For the text-containing cell, return its midpoint in [x, y] coordinate format. 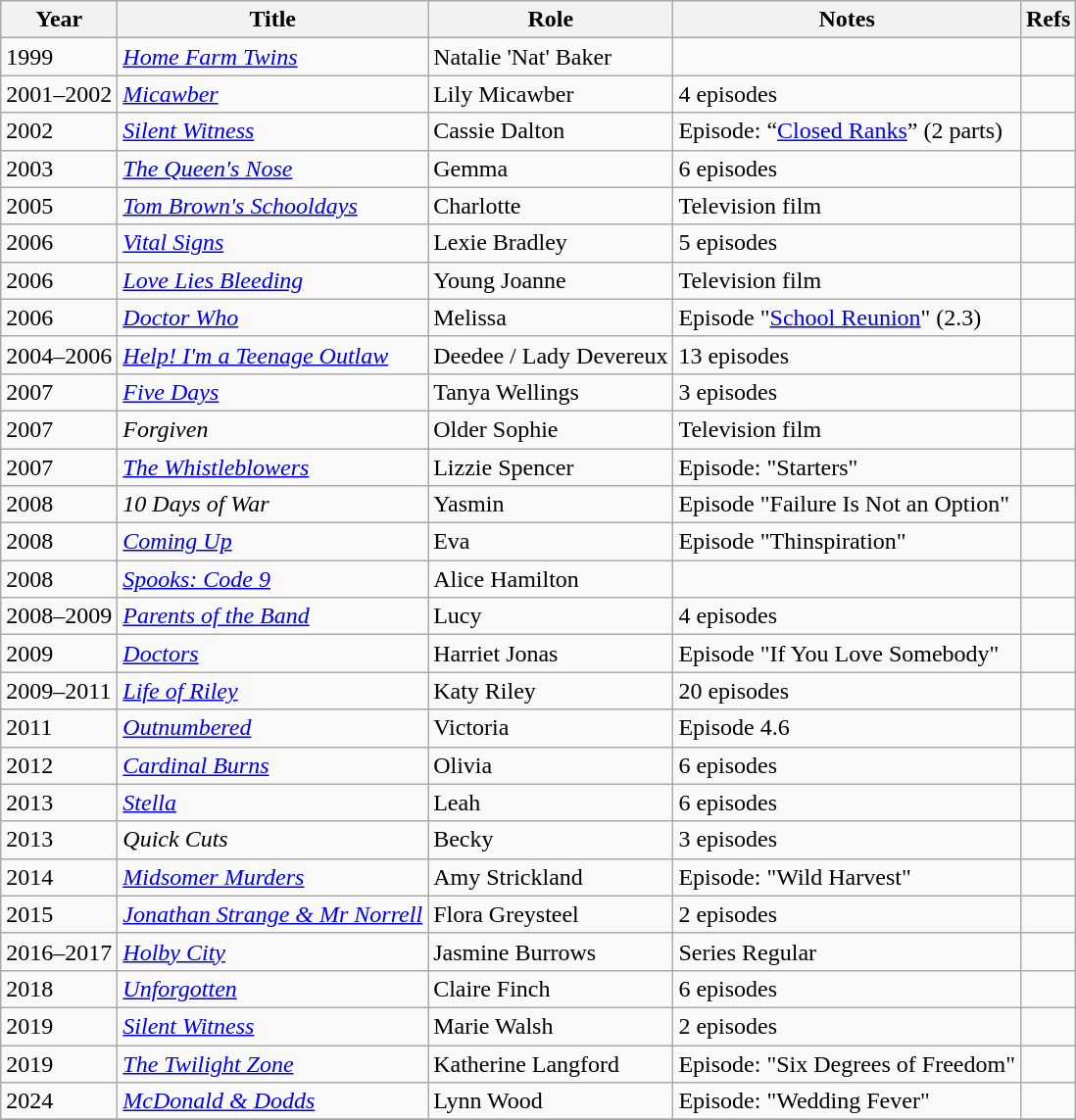
Victoria [551, 728]
Parents of the Band [272, 616]
McDonald & Dodds [272, 1101]
Role [551, 20]
Episode "Failure Is Not an Option" [847, 505]
Flora Greysteel [551, 914]
1999 [59, 57]
Melissa [551, 317]
Natalie 'Nat' Baker [551, 57]
Episode 4.6 [847, 728]
2004–2006 [59, 355]
Love Lies Bleeding [272, 280]
Alice Hamilton [551, 579]
Jasmine Burrows [551, 951]
2008–2009 [59, 616]
20 episodes [847, 691]
Katherine Langford [551, 1063]
10 Days of War [272, 505]
Cassie Dalton [551, 131]
Life of Riley [272, 691]
The Queen's Nose [272, 169]
Eva [551, 542]
Stella [272, 803]
Yasmin [551, 505]
Leah [551, 803]
Episode: "Starters" [847, 467]
Episode "If You Love Somebody" [847, 654]
2024 [59, 1101]
Outnumbered [272, 728]
Charlotte [551, 206]
Episode: "Wild Harvest" [847, 877]
2003 [59, 169]
Episode: "Wedding Fever" [847, 1101]
2009 [59, 654]
Home Farm Twins [272, 57]
Lynn Wood [551, 1101]
13 episodes [847, 355]
Forgiven [272, 429]
Episode: “Closed Ranks” (2 parts) [847, 131]
2018 [59, 989]
Lucy [551, 616]
Episode "Thinspiration" [847, 542]
Refs [1048, 20]
Midsomer Murders [272, 877]
Older Sophie [551, 429]
Gemma [551, 169]
Notes [847, 20]
Five Days [272, 392]
Episode "School Reunion" (2.3) [847, 317]
Series Regular [847, 951]
Young Joanne [551, 280]
Holby City [272, 951]
Claire Finch [551, 989]
2015 [59, 914]
Micawber [272, 94]
The Twilight Zone [272, 1063]
Deedee / Lady Devereux [551, 355]
2011 [59, 728]
Tanya Wellings [551, 392]
2016–2017 [59, 951]
Lexie Bradley [551, 243]
Doctor Who [272, 317]
Harriet Jonas [551, 654]
2012 [59, 765]
Unforgotten [272, 989]
Olivia [551, 765]
Episode: "Six Degrees of Freedom" [847, 1063]
Quick Cuts [272, 840]
Year [59, 20]
Katy Riley [551, 691]
Becky [551, 840]
2002 [59, 131]
Tom Brown's Schooldays [272, 206]
Cardinal Burns [272, 765]
Title [272, 20]
Coming Up [272, 542]
Help! I'm a Teenage Outlaw [272, 355]
Amy Strickland [551, 877]
Lizzie Spencer [551, 467]
Doctors [272, 654]
Marie Walsh [551, 1026]
Vital Signs [272, 243]
2001–2002 [59, 94]
2014 [59, 877]
5 episodes [847, 243]
Lily Micawber [551, 94]
The Whistleblowers [272, 467]
2009–2011 [59, 691]
Spooks: Code 9 [272, 579]
Jonathan Strange & Mr Norrell [272, 914]
2005 [59, 206]
